Return [x, y] of the center of cell containing provided text 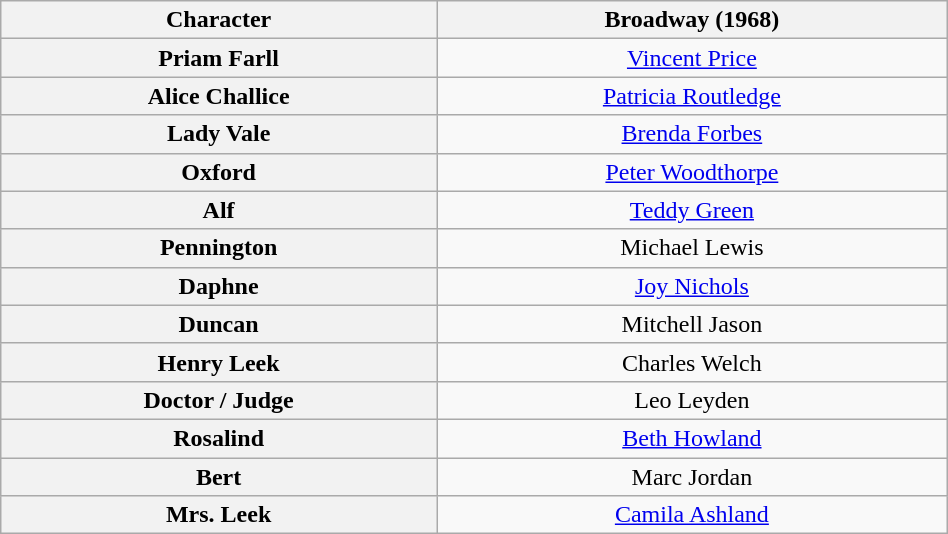
Henry Leek [219, 362]
Pennington [219, 248]
Mrs. Leek [219, 515]
Daphne [219, 286]
Brenda Forbes [692, 134]
Lady Vale [219, 134]
Vincent Price [692, 58]
Leo Leyden [692, 400]
Character [219, 20]
Alice Challice [219, 96]
Doctor / Judge [219, 400]
Broadway (1968) [692, 20]
Rosalind [219, 438]
Bert [219, 477]
Michael Lewis [692, 248]
Marc Jordan [692, 477]
Charles Welch [692, 362]
Priam Farll [219, 58]
Camila Ashland [692, 515]
Peter Woodthorpe [692, 172]
Beth Howland [692, 438]
Patricia Routledge [692, 96]
Oxford [219, 172]
Alf [219, 210]
Joy Nichols [692, 286]
Duncan [219, 324]
Teddy Green [692, 210]
Mitchell Jason [692, 324]
